For the text-containing cell, return its midpoint in (x, y) coordinate format. 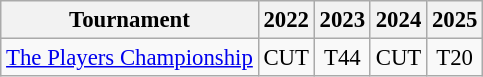
2024 (398, 20)
2025 (455, 20)
T44 (342, 58)
2022 (286, 20)
Tournament (130, 20)
T20 (455, 58)
2023 (342, 20)
The Players Championship (130, 58)
